Search for the cell housing the specified text and yield its [X, Y] center coordinate. 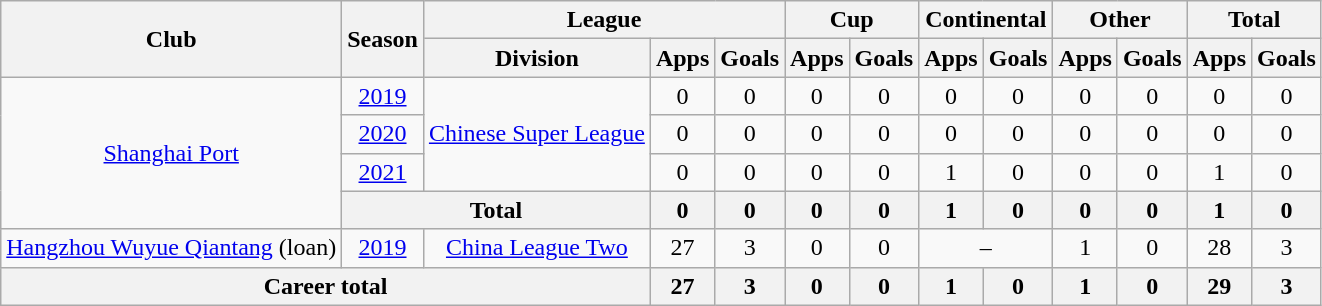
Hangzhou Wuyue Qiantang (loan) [172, 248]
2021 [383, 172]
Cup [852, 20]
League [604, 20]
Chinese Super League [536, 134]
29 [1219, 286]
2020 [383, 134]
Continental [986, 20]
28 [1219, 248]
Club [172, 39]
Shanghai Port [172, 153]
– [986, 248]
Career total [326, 286]
Season [383, 39]
Other [1120, 20]
Division [536, 58]
China League Two [536, 248]
